Determine the [x, y] coordinate at the center of the cell enclosing the given text.  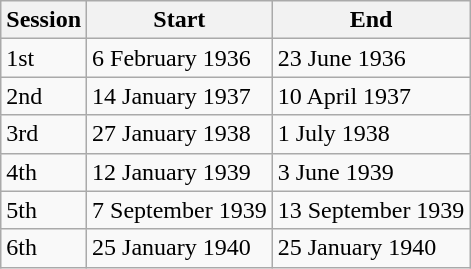
6th [44, 248]
23 June 1936 [371, 58]
2nd [44, 96]
27 January 1938 [180, 134]
Session [44, 20]
14 January 1937 [180, 96]
1 July 1938 [371, 134]
3 June 1939 [371, 172]
12 January 1939 [180, 172]
10 April 1937 [371, 96]
End [371, 20]
4th [44, 172]
5th [44, 210]
13 September 1939 [371, 210]
1st [44, 58]
7 September 1939 [180, 210]
Start [180, 20]
6 February 1936 [180, 58]
3rd [44, 134]
